Determine the (x, y) coordinate at the center of the cell enclosing the given text.  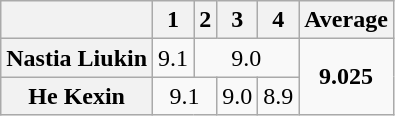
Average (346, 20)
Nastia Liukin (77, 58)
3 (238, 20)
8.9 (278, 96)
2 (206, 20)
9.025 (346, 77)
4 (278, 20)
1 (174, 20)
He Kexin (77, 96)
